Detect which cell encompasses the target text, then output its (X, Y) center coordinate. 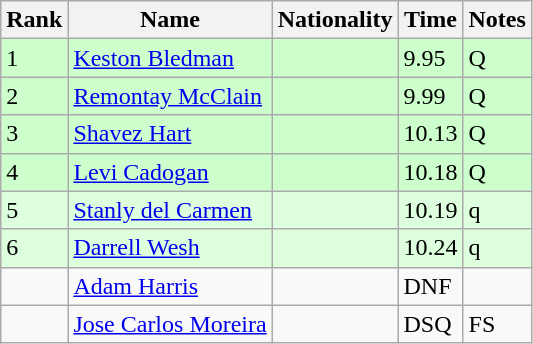
Time (430, 20)
Shavez Hart (170, 134)
DNF (430, 286)
Remontay McClain (170, 96)
Notes (497, 20)
Keston Bledman (170, 58)
DSQ (430, 324)
10.24 (430, 248)
Adam Harris (170, 286)
Jose Carlos Moreira (170, 324)
Stanly del Carmen (170, 210)
2 (34, 96)
Nationality (335, 20)
10.13 (430, 134)
4 (34, 172)
Levi Cadogan (170, 172)
9.99 (430, 96)
Rank (34, 20)
10.18 (430, 172)
3 (34, 134)
FS (497, 324)
5 (34, 210)
Darrell Wesh (170, 248)
6 (34, 248)
Name (170, 20)
10.19 (430, 210)
1 (34, 58)
9.95 (430, 58)
